Capture the cell that displays the provided text and extract its [X, Y] central coordinate. 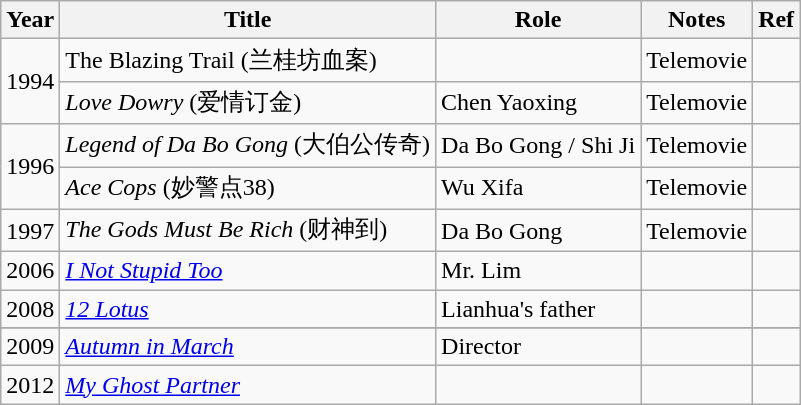
Director [538, 347]
I Not Stupid Too [248, 271]
1997 [30, 230]
Ref [776, 20]
The Gods Must Be Rich (财神到) [248, 230]
Da Bo Gong [538, 230]
Da Bo Gong / Shi Ji [538, 146]
Year [30, 20]
Title [248, 20]
Lianhua's father [538, 309]
Mr. Lim [538, 271]
Chen Yaoxing [538, 102]
2006 [30, 271]
2012 [30, 385]
1994 [30, 82]
Autumn in March [248, 347]
12 Lotus [248, 309]
My Ghost Partner [248, 385]
Ace Cops (妙警点38) [248, 188]
Notes [697, 20]
Wu Xifa [538, 188]
2008 [30, 309]
Love Dowry (爱情订金) [248, 102]
2009 [30, 347]
The Blazing Trail (兰桂坊血案) [248, 60]
Role [538, 20]
Legend of Da Bo Gong (大伯公传奇) [248, 146]
1996 [30, 166]
